Return the (X, Y) coordinate for the center point of the cell that contains the specified text.  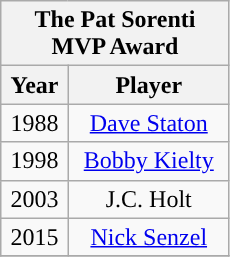
2015 (34, 237)
Dave Staton (148, 123)
1988 (34, 123)
Year (34, 85)
1998 (34, 161)
2003 (34, 199)
Nick Senzel (148, 237)
The Pat Sorenti MVP Award (116, 34)
Bobby Kielty (148, 161)
J.C. Holt (148, 199)
Player (148, 85)
